Extract the (x, y) coordinate from the center of the cell holding the provided text.  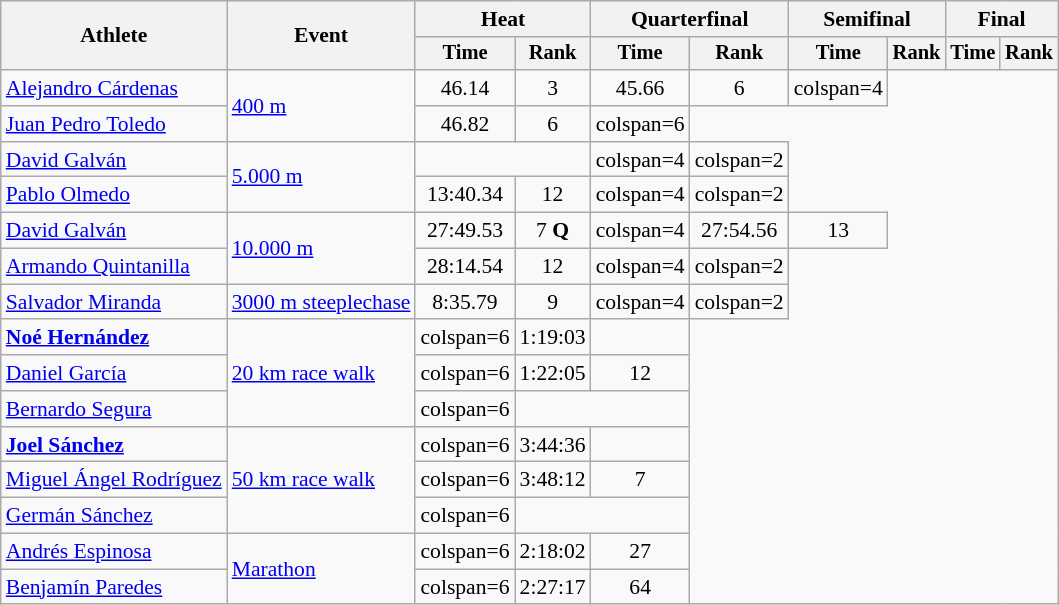
Noé Hernández (114, 338)
5.000 m (322, 178)
Athlete (114, 36)
64 (640, 587)
Heat (502, 19)
1:22:05 (553, 373)
Event (322, 36)
7 Q (553, 231)
Andrés Espinosa (114, 552)
Bernardo Segura (114, 409)
400 m (322, 106)
3:44:36 (553, 445)
Pablo Olmedo (114, 195)
2:27:17 (553, 587)
20 km race walk (322, 374)
Alejandro Cárdenas (114, 88)
Final (1001, 19)
Joel Sánchez (114, 445)
1:19:03 (553, 338)
10.000 m (322, 248)
45.66 (640, 88)
3:48:12 (553, 480)
27:49.53 (464, 231)
Miguel Ángel Rodríguez (114, 480)
27:54.56 (740, 231)
3000 m steeplechase (322, 302)
Benjamín Paredes (114, 587)
Marathon (322, 570)
Quarterfinal (690, 19)
Germán Sánchez (114, 516)
Armando Quintanilla (114, 267)
3 (553, 88)
46.82 (464, 124)
46.14 (464, 88)
28:14.54 (464, 267)
27 (640, 552)
9 (553, 302)
Semifinal (868, 19)
2:18:02 (553, 552)
Salvador Miranda (114, 302)
Daniel García (114, 373)
13:40.34 (464, 195)
50 km race walk (322, 480)
8:35.79 (464, 302)
Juan Pedro Toledo (114, 124)
13 (838, 231)
7 (640, 480)
